For the text-containing cell, return its midpoint in (X, Y) coordinate format. 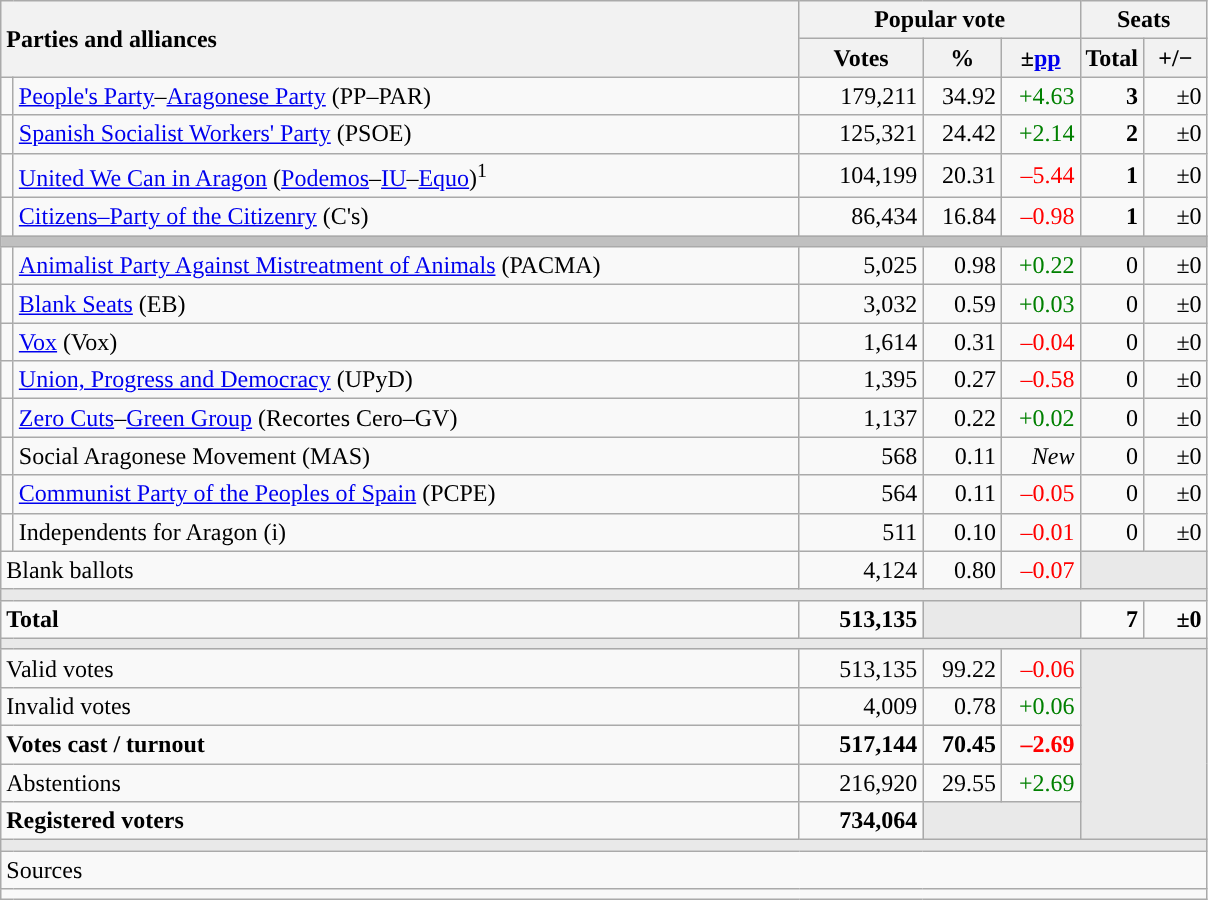
Independents for Aragon (i) (406, 532)
+0.06 (1040, 706)
–0.98 (1040, 217)
–0.58 (1040, 380)
3 (1112, 96)
99.22 (962, 668)
0.31 (962, 342)
Social Aragonese Movement (MAS) (406, 456)
+/− (1176, 58)
Zero Cuts–Green Group (Recortes Cero–GV) (406, 418)
104,199 (861, 176)
+0.03 (1040, 304)
United We Can in Aragon (Podemos–IU–Equo)1 (406, 176)
179,211 (861, 96)
86,434 (861, 217)
0.78 (962, 706)
0.10 (962, 532)
1,614 (861, 342)
Animalist Party Against Mistreatment of Animals (PACMA) (406, 266)
Parties and alliances (400, 39)
125,321 (861, 134)
564 (861, 494)
–0.01 (1040, 532)
Votes (861, 58)
Blank Seats (EB) (406, 304)
Seats (1144, 20)
Citizens–Party of the Citizenry (C's) (406, 217)
0.22 (962, 418)
+2.69 (1040, 783)
734,064 (861, 821)
24.42 (962, 134)
Registered voters (400, 821)
70.45 (962, 745)
±pp (1040, 58)
Vox (Vox) (406, 342)
4,124 (861, 570)
–2.69 (1040, 745)
+4.63 (1040, 96)
Votes cast / turnout (400, 745)
216,920 (861, 783)
+0.02 (1040, 418)
20.31 (962, 176)
Communist Party of the Peoples of Spain (PCPE) (406, 494)
% (962, 58)
New (1040, 456)
5,025 (861, 266)
+2.14 (1040, 134)
29.55 (962, 783)
34.92 (962, 96)
511 (861, 532)
0.27 (962, 380)
–5.44 (1040, 176)
568 (861, 456)
–0.05 (1040, 494)
Spanish Socialist Workers' Party (PSOE) (406, 134)
Valid votes (400, 668)
–0.06 (1040, 668)
1,395 (861, 380)
517,144 (861, 745)
Sources (604, 870)
0.98 (962, 266)
3,032 (861, 304)
2 (1112, 134)
Blank ballots (400, 570)
+0.22 (1040, 266)
Popular vote (940, 20)
0.80 (962, 570)
Union, Progress and Democracy (UPyD) (406, 380)
Invalid votes (400, 706)
1,137 (861, 418)
16.84 (962, 217)
–0.07 (1040, 570)
7 (1112, 619)
People's Party–Aragonese Party (PP–PAR) (406, 96)
4,009 (861, 706)
Abstentions (400, 783)
–0.04 (1040, 342)
0.59 (962, 304)
